Return [X, Y] of the center of cell containing provided text 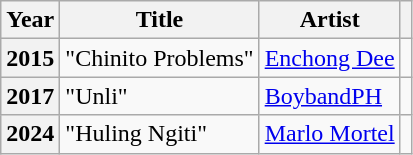
Title [160, 20]
Artist [330, 20]
Enchong Dee [330, 58]
2017 [30, 96]
"Huling Ngiti" [160, 134]
"Chinito Problems" [160, 58]
Year [30, 20]
BoybandPH [330, 96]
"Unli" [160, 96]
2015 [30, 58]
Marlo Mortel [330, 134]
2024 [30, 134]
